Scan for the cell matching the given text and deliver its (X, Y) coordinate at center. 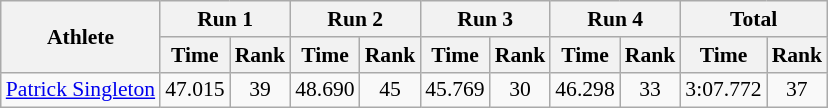
Athlete (80, 36)
Run 1 (225, 19)
Total (754, 19)
39 (260, 90)
Run 4 (615, 19)
3:07.772 (723, 90)
37 (798, 90)
46.298 (584, 90)
45 (390, 90)
Run 3 (485, 19)
Patrick Singleton (80, 90)
Run 2 (355, 19)
48.690 (324, 90)
33 (650, 90)
45.769 (454, 90)
30 (520, 90)
47.015 (194, 90)
